Detect which cell encompasses the target text, then output its (X, Y) center coordinate. 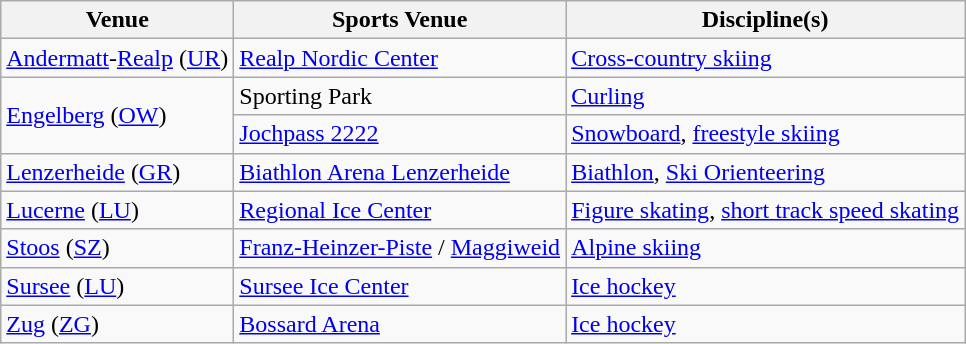
Cross-country skiing (766, 58)
Regional Ice Center (400, 210)
Realp Nordic Center (400, 58)
Franz-Heinzer-Piste / Maggiweid (400, 248)
Zug (ZG) (118, 324)
Biathlon Arena Lenzerheide (400, 172)
Bossard Arena (400, 324)
Engelberg (OW) (118, 115)
Sursee Ice Center (400, 286)
Biathlon, Ski Orienteering (766, 172)
Snowboard, freestyle skiing (766, 134)
Sursee (LU) (118, 286)
Lucerne (LU) (118, 210)
Discipline(s) (766, 20)
Andermatt-Realp (UR) (118, 58)
Curling (766, 96)
Sports Venue (400, 20)
Lenzerheide (GR) (118, 172)
Stoos (SZ) (118, 248)
Figure skating, short track speed skating (766, 210)
Alpine skiing (766, 248)
Venue (118, 20)
Sporting Park (400, 96)
Jochpass 2222 (400, 134)
